Capture the cell that displays the provided text and extract its (x, y) central coordinate. 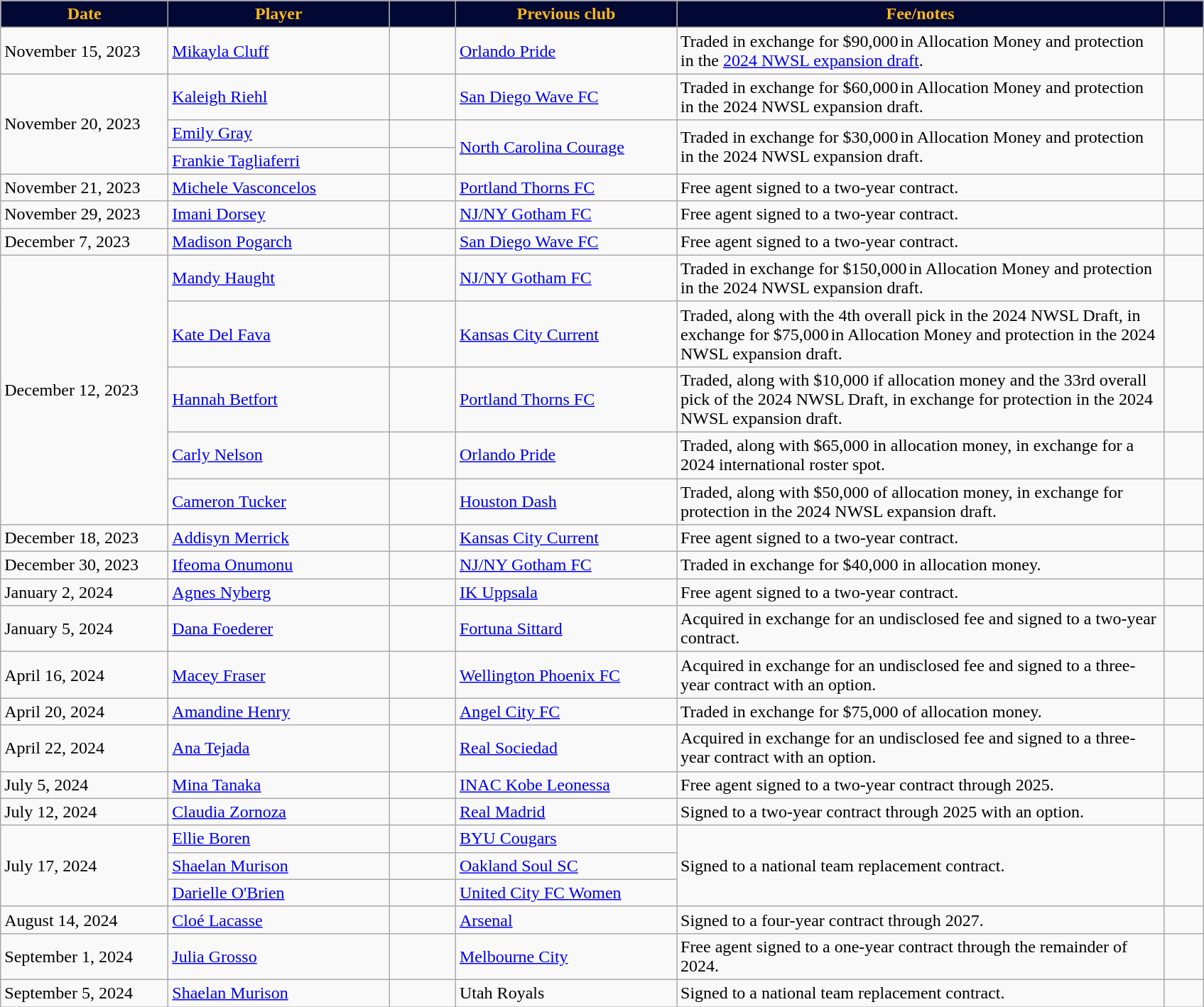
Melbourne City (565, 956)
Houston Dash (565, 501)
Darielle O'Brien (278, 893)
November 29, 2023 (85, 214)
Traded in exchange for $75,000 of allocation money. (920, 712)
July 12, 2024 (85, 812)
Arsenal (565, 920)
Signed to a two-year contract through 2025 with an option. (920, 812)
July 5, 2024 (85, 785)
Traded in exchange for $90,000 in Allocation Money and protection in the 2024 NWSL expansion draft. (920, 51)
United City FC Women (565, 893)
April 22, 2024 (85, 749)
Michele Vasconcelos (278, 187)
Traded in exchange for $40,000 in allocation money. (920, 565)
Frankie Tagliaferri (278, 160)
January 5, 2024 (85, 629)
Ifeoma Onumonu (278, 565)
Agnes Nyberg (278, 592)
December 18, 2023 (85, 538)
April 16, 2024 (85, 675)
Free agent signed to a one-year contract through the remainder of 2024. (920, 956)
Ana Tejada (278, 749)
Traded in exchange for $30,000 in Allocation Money and protection in the 2024 NWSL expansion draft. (920, 147)
Traded, along with $50,000 of allocation money, in exchange for protection in the 2024 NWSL expansion draft. (920, 501)
Claudia Zornoza (278, 812)
Previous club (565, 14)
Acquired in exchange for an undisclosed fee and signed to a two-year contract. (920, 629)
Addisyn Merrick (278, 538)
January 2, 2024 (85, 592)
Kate Del Fava (278, 334)
Traded in exchange for $60,000 in Allocation Money and protection in the 2024 NWSL expansion draft. (920, 97)
December 7, 2023 (85, 241)
November 21, 2023 (85, 187)
Ellie Boren (278, 839)
Utah Royals (565, 993)
Hannah Betfort (278, 399)
Fee/notes (920, 14)
Mina Tanaka (278, 785)
Player (278, 14)
Signed to a four-year contract through 2027. (920, 920)
September 1, 2024 (85, 956)
April 20, 2024 (85, 712)
Real Sociedad (565, 749)
November 20, 2023 (85, 124)
Carly Nelson (278, 454)
November 15, 2023 (85, 51)
Date (85, 14)
Free agent signed to a two-year contract through 2025. (920, 785)
INAC Kobe Leonessa (565, 785)
December 30, 2023 (85, 565)
September 5, 2024 (85, 993)
Julia Grosso (278, 956)
Oakland Soul SC (565, 866)
Traded, along with $65,000 in allocation money, in exchange for a 2024 international roster spot. (920, 454)
Mandy Haught (278, 278)
Cloé Lacasse (278, 920)
Traded in exchange for $150,000 in Allocation Money and protection in the 2024 NWSL expansion draft. (920, 278)
Amandine Henry (278, 712)
Madison Pogarch (278, 241)
Wellington Phoenix FC (565, 675)
December 12, 2023 (85, 389)
Macey Fraser (278, 675)
Angel City FC (565, 712)
Dana Foederer (278, 629)
Emily Gray (278, 134)
July 17, 2024 (85, 866)
IK Uppsala (565, 592)
Imani Dorsey (278, 214)
Mikayla Cluff (278, 51)
Fortuna Sittard (565, 629)
Cameron Tucker (278, 501)
North Carolina Courage (565, 147)
Kaleigh Riehl (278, 97)
August 14, 2024 (85, 920)
Real Madrid (565, 812)
BYU Cougars (565, 839)
